From the cell containing the given text, extract its center point as [X, Y] coordinate. 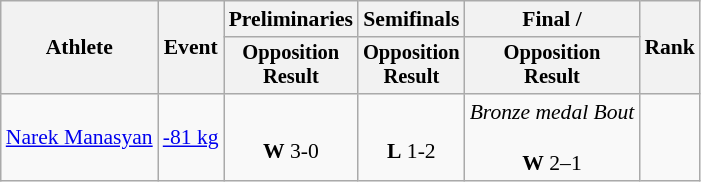
-81 kg [191, 138]
Event [191, 48]
Rank [670, 48]
Final / [552, 19]
Narek Manasyan [80, 138]
Athlete [80, 48]
Semifinals [412, 19]
Bronze medal BoutW 2–1 [552, 138]
W 3-0 [291, 138]
L 1-2 [412, 138]
Preliminaries [291, 19]
